Determine the (x, y) coordinate at the center of the cell enclosing the given text.  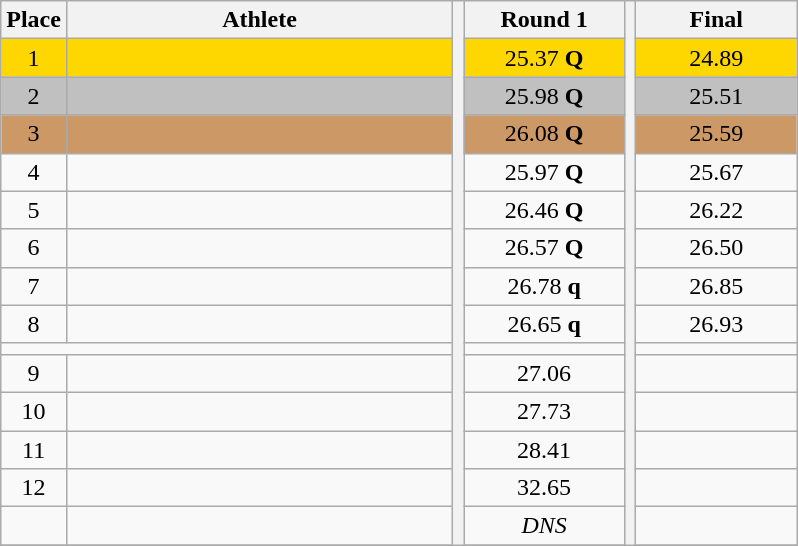
26.78 q (544, 286)
24.89 (716, 58)
11 (34, 449)
1 (34, 58)
26.85 (716, 286)
26.46 Q (544, 210)
7 (34, 286)
26.50 (716, 248)
DNS (544, 526)
27.73 (544, 411)
3 (34, 134)
Athlete (259, 20)
5 (34, 210)
25.97 Q (544, 172)
8 (34, 324)
26.57 Q (544, 248)
2 (34, 96)
25.37 Q (544, 58)
25.67 (716, 172)
12 (34, 488)
4 (34, 172)
26.65 q (544, 324)
26.08 Q (544, 134)
Final (716, 20)
26.22 (716, 210)
Round 1 (544, 20)
6 (34, 248)
25.51 (716, 96)
9 (34, 373)
25.98 Q (544, 96)
10 (34, 411)
27.06 (544, 373)
Place (34, 20)
28.41 (544, 449)
26.93 (716, 324)
25.59 (716, 134)
32.65 (544, 488)
